Output the [X, Y] coordinate of the center of the cell containing the given text.  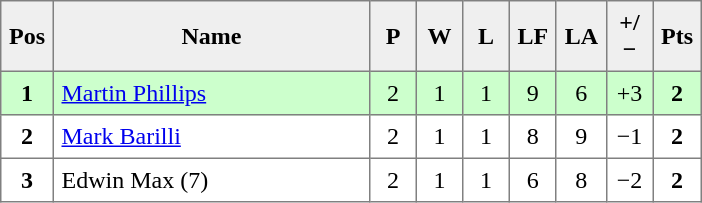
Edwin Max (7) [211, 180]
Pts [677, 36]
P [393, 36]
3 [27, 180]
W [439, 36]
−1 [629, 137]
Mark Barilli [211, 137]
L [486, 36]
Martin Phillips [211, 93]
LF [532, 36]
Name [211, 36]
+3 [629, 93]
LA [581, 36]
−2 [629, 180]
Pos [27, 36]
+/− [629, 36]
